Locate the cell with the specified text and output its (X, Y) center coordinate. 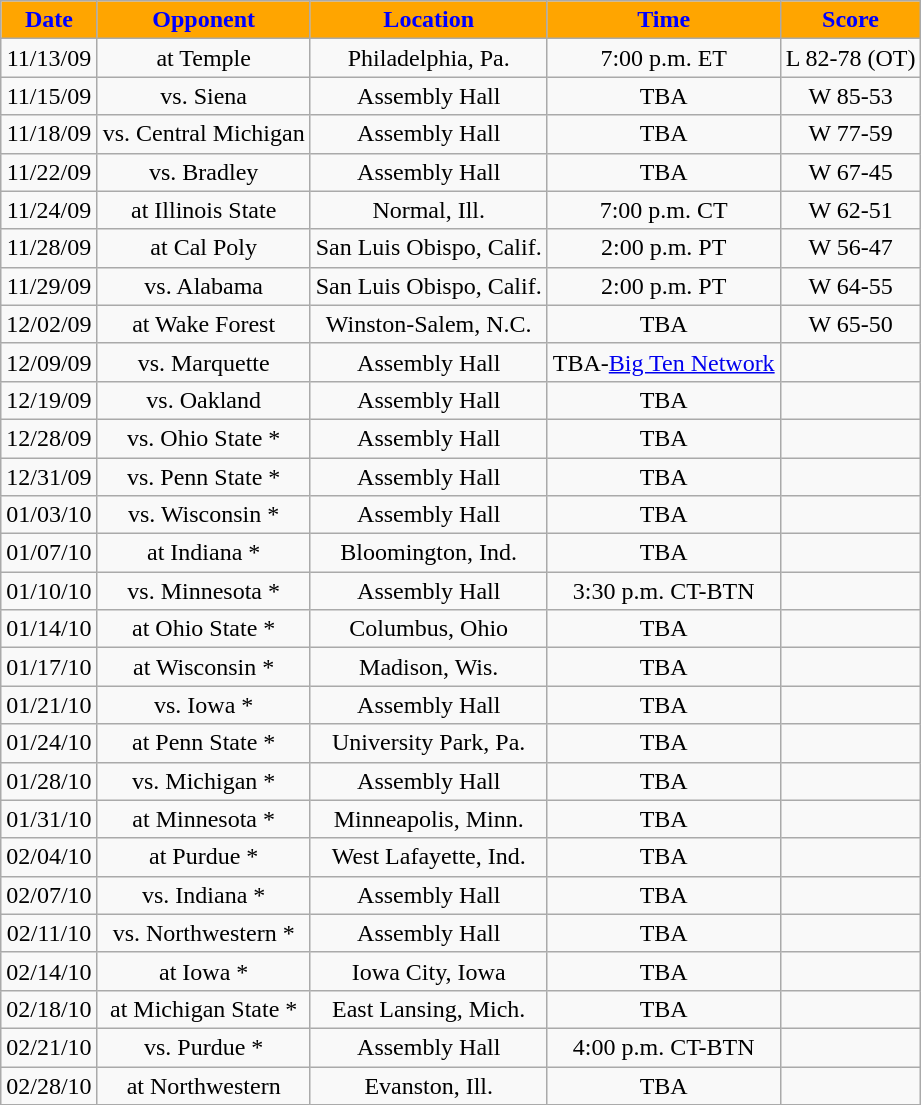
vs. Minnesota * (204, 591)
12/02/09 (49, 324)
02/14/10 (49, 971)
01/21/10 (49, 705)
at Purdue * (204, 857)
vs. Northwestern * (204, 933)
W 67-45 (850, 172)
01/28/10 (49, 781)
at Illinois State (204, 210)
Score (850, 20)
East Lansing, Mich. (428, 1009)
12/28/09 (49, 438)
vs. Penn State * (204, 477)
01/24/10 (49, 743)
vs. Central Michigan (204, 134)
vs. Siena (204, 96)
at Wisconsin * (204, 667)
at Ohio State * (204, 629)
11/13/09 (49, 58)
Winston-Salem, N.C. (428, 324)
12/31/09 (49, 477)
01/31/10 (49, 819)
at Michigan State * (204, 1009)
at Cal Poly (204, 248)
11/29/09 (49, 286)
4:00 p.m. CT-BTN (664, 1047)
01/07/10 (49, 553)
West Lafayette, Ind. (428, 857)
at Iowa * (204, 971)
at Minnesota * (204, 819)
Opponent (204, 20)
02/07/10 (49, 895)
01/14/10 (49, 629)
Columbus, Ohio (428, 629)
3:30 p.m. CT-BTN (664, 591)
at Penn State * (204, 743)
vs. Marquette (204, 362)
Iowa City, Iowa (428, 971)
Bloomington, Ind. (428, 553)
01/17/10 (49, 667)
vs. Bradley (204, 172)
11/18/09 (49, 134)
Location (428, 20)
01/10/10 (49, 591)
11/28/09 (49, 248)
02/21/10 (49, 1047)
W 85-53 (850, 96)
W 65-50 (850, 324)
Minneapolis, Minn. (428, 819)
W 56-47 (850, 248)
11/24/09 (49, 210)
02/04/10 (49, 857)
L 82-78 (OT) (850, 58)
7:00 p.m. ET (664, 58)
11/15/09 (49, 96)
02/18/10 (49, 1009)
W 64-55 (850, 286)
at Indiana * (204, 553)
vs. Iowa * (204, 705)
vs. Wisconsin * (204, 515)
Philadelphia, Pa. (428, 58)
02/11/10 (49, 933)
Time (664, 20)
vs. Oakland (204, 400)
12/09/09 (49, 362)
TBA-Big Ten Network (664, 362)
02/28/10 (49, 1085)
11/22/09 (49, 172)
vs. Michigan * (204, 781)
at Temple (204, 58)
at Northwestern (204, 1085)
at Wake Forest (204, 324)
Madison, Wis. (428, 667)
vs. Purdue * (204, 1047)
W 62-51 (850, 210)
7:00 p.m. CT (664, 210)
Evanston, Ill. (428, 1085)
vs. Ohio State * (204, 438)
University Park, Pa. (428, 743)
Normal, Ill. (428, 210)
Date (49, 20)
vs. Alabama (204, 286)
vs. Indiana * (204, 895)
12/19/09 (49, 400)
01/03/10 (49, 515)
W 77-59 (850, 134)
